Return (X, Y) of the center of cell containing provided text 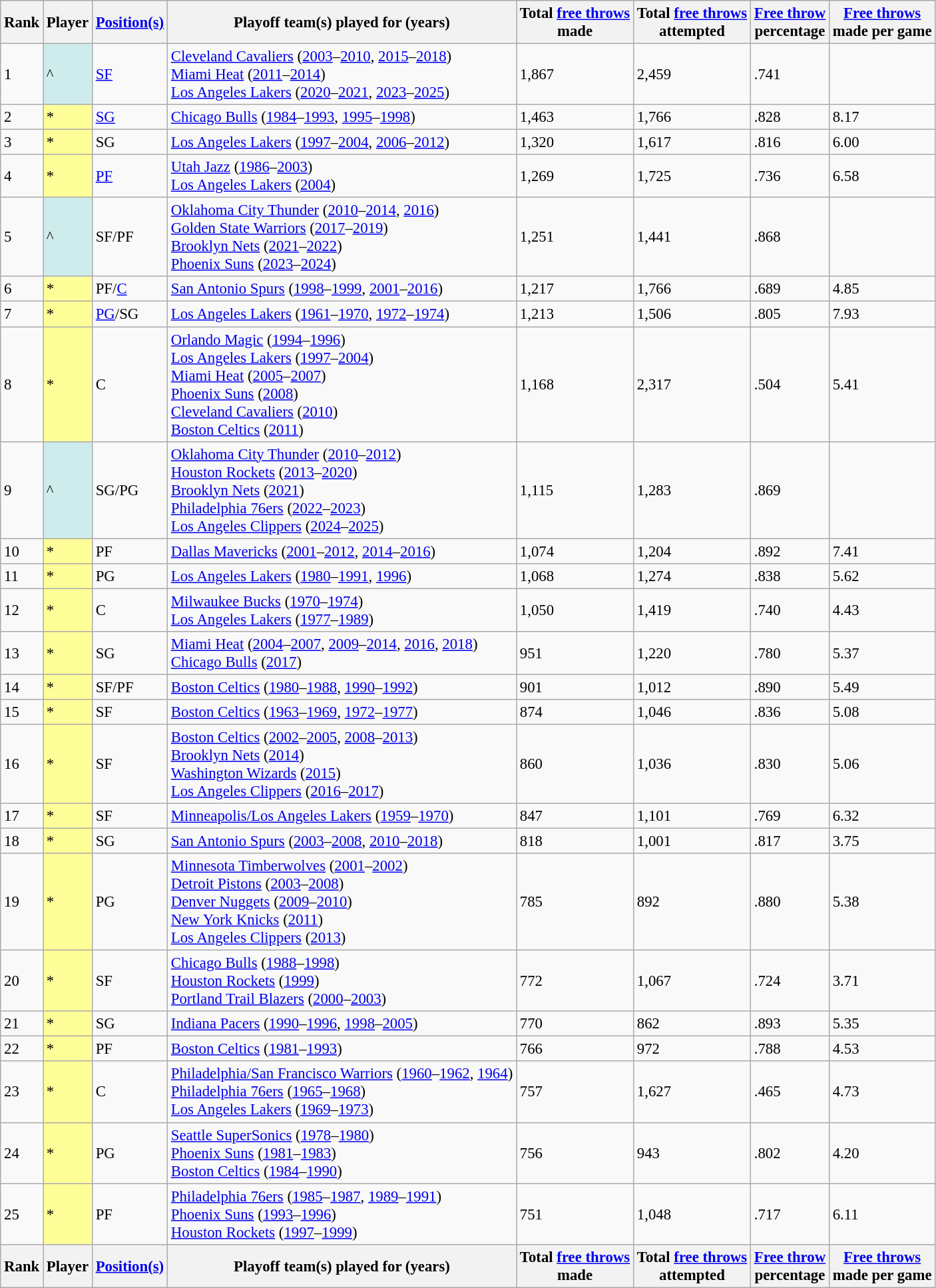
Philadelphia 76ers (1985–1987, 1989–1991)Phoenix Suns (1993–1996)Houston Rockets (1997–1999) (342, 1214)
1,617 (692, 142)
Indiana Pacers (1990–1996, 1998–2005) (342, 1024)
Chicago Bulls (1984–1993, 1995–1998) (342, 117)
860 (575, 764)
6.32 (881, 816)
3.71 (881, 981)
4.73 (881, 1092)
.780 (790, 654)
1,204 (692, 551)
1,867 (575, 75)
756 (575, 1153)
9 (22, 490)
22 (22, 1049)
4.20 (881, 1153)
Philadelphia/San Francisco Warriors (1960–1962, 1964)Philadelphia 76ers (1965–1968)Los Angeles Lakers (1969–1973) (342, 1092)
757 (575, 1092)
.736 (790, 176)
1,115 (575, 490)
.869 (790, 490)
5.37 (881, 654)
.868 (790, 237)
11 (22, 576)
1,048 (692, 1214)
1,068 (575, 576)
25 (22, 1214)
1,627 (692, 1092)
785 (575, 902)
1,101 (692, 816)
5.35 (881, 1024)
.689 (790, 290)
Minnesota Timberwolves (2001–2002)Detroit Pistons (2003–2008)Denver Nuggets (2009–2010)New York Knicks (2011)Los Angeles Clippers (2013) (342, 902)
Dallas Mavericks (2001–2012, 2014–2016) (342, 551)
Boston Celtics (1980–1988, 1990–1992) (342, 687)
.892 (790, 551)
.836 (790, 712)
5.38 (881, 902)
4.85 (881, 290)
4.43 (881, 610)
1,074 (575, 551)
.465 (790, 1092)
1,283 (692, 490)
1,506 (692, 314)
1,036 (692, 764)
San Antonio Spurs (2003–2008, 2010–2018) (342, 841)
818 (575, 841)
1,012 (692, 687)
5 (22, 237)
1,046 (692, 712)
6 (22, 290)
.828 (790, 117)
.880 (790, 902)
3 (22, 142)
2,459 (692, 75)
PF/C (129, 290)
Boston Celtics (2002–2005, 2008–2013)Brooklyn Nets (2014)Washington Wizards (2015)Los Angeles Clippers (2016–2017) (342, 764)
.741 (790, 75)
24 (22, 1153)
874 (575, 712)
.838 (790, 576)
5.62 (881, 576)
Oklahoma City Thunder (2010–2012)Houston Rockets (2013–2020)Brooklyn Nets (2021)Philadelphia 76ers (2022–2023)Los Angeles Clippers (2024–2025) (342, 490)
1,320 (575, 142)
Orlando Magic (1994–1996)Los Angeles Lakers (1997–2004)Miami Heat (2005–2007)Phoenix Suns (2008)Cleveland Cavaliers (2010)Boston Celtics (2011) (342, 385)
PG/SG (129, 314)
1,220 (692, 654)
1,441 (692, 237)
Los Angeles Lakers (1997–2004, 2006–2012) (342, 142)
Los Angeles Lakers (1961–1970, 1972–1974) (342, 314)
.769 (790, 816)
892 (692, 902)
951 (575, 654)
Boston Celtics (1981–1993) (342, 1049)
Minneapolis/Los Angeles Lakers (1959–1970) (342, 816)
Cleveland Cavaliers (2003–2010, 2015–2018)Miami Heat (2011–2014)Los Angeles Lakers (2020–2021, 2023–2025) (342, 75)
5.06 (881, 764)
20 (22, 981)
.890 (790, 687)
772 (575, 981)
.805 (790, 314)
7.41 (881, 551)
2,317 (692, 385)
1,463 (575, 117)
23 (22, 1092)
8 (22, 385)
Oklahoma City Thunder (2010–2014, 2016)Golden State Warriors (2017–2019)Brooklyn Nets (2021–2022)Phoenix Suns (2023–2024) (342, 237)
21 (22, 1024)
San Antonio Spurs (1998–1999, 2001–2016) (342, 290)
1,168 (575, 385)
13 (22, 654)
5.49 (881, 687)
6.11 (881, 1214)
1,213 (575, 314)
19 (22, 902)
5.08 (881, 712)
10 (22, 551)
12 (22, 610)
.724 (790, 981)
1,419 (692, 610)
.717 (790, 1214)
7 (22, 314)
Los Angeles Lakers (1980–1991, 1996) (342, 576)
1,251 (575, 237)
943 (692, 1153)
862 (692, 1024)
6.58 (881, 176)
1,001 (692, 841)
4.53 (881, 1049)
Boston Celtics (1963–1969, 1972–1977) (342, 712)
Miami Heat (2004–2007, 2009–2014, 2016, 2018)Chicago Bulls (2017) (342, 654)
1,217 (575, 290)
7.93 (881, 314)
5.41 (881, 385)
770 (575, 1024)
1,274 (692, 576)
.802 (790, 1153)
847 (575, 816)
1,050 (575, 610)
.504 (790, 385)
Milwaukee Bucks (1970–1974)Los Angeles Lakers (1977–1989) (342, 610)
SG/PG (129, 490)
3.75 (881, 841)
.893 (790, 1024)
8.17 (881, 117)
2 (22, 117)
766 (575, 1049)
901 (575, 687)
18 (22, 841)
15 (22, 712)
.817 (790, 841)
17 (22, 816)
14 (22, 687)
.788 (790, 1049)
16 (22, 764)
1 (22, 75)
6.00 (881, 142)
Seattle SuperSonics (1978–1980)Phoenix Suns (1981–1983)Boston Celtics (1984–1990) (342, 1153)
972 (692, 1049)
1,269 (575, 176)
1,725 (692, 176)
751 (575, 1214)
Chicago Bulls (1988–1998)Houston Rockets (1999)Portland Trail Blazers (2000–2003) (342, 981)
1,067 (692, 981)
Utah Jazz (1986–2003)Los Angeles Lakers (2004) (342, 176)
.740 (790, 610)
.830 (790, 764)
.816 (790, 142)
4 (22, 176)
